Capture the cell that displays the provided text and extract its (x, y) central coordinate. 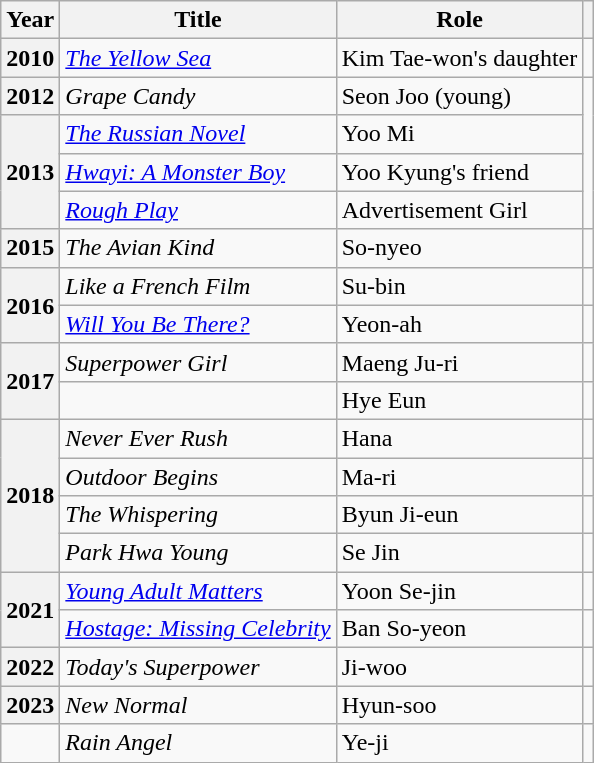
Ji-woo (460, 667)
Park Hwa Young (198, 553)
2022 (30, 667)
Yoon Se-jin (460, 591)
Yoo Mi (460, 134)
Ban So-yeon (460, 629)
Role (460, 20)
Like a French Film (198, 286)
Will You Be There? (198, 324)
The Whispering (198, 515)
So-nyeo (460, 248)
2010 (30, 58)
Se Jin (460, 553)
Kim Tae-won's daughter (460, 58)
Never Ever Rush (198, 438)
Seon Joo (young) (460, 96)
2021 (30, 610)
Su-bin (460, 286)
Year (30, 20)
Yoo Kyung's friend (460, 172)
Grape Candy (198, 96)
Outdoor Begins (198, 477)
2023 (30, 705)
Hostage: Missing Celebrity (198, 629)
2016 (30, 305)
The Avian Kind (198, 248)
Rain Angel (198, 743)
2012 (30, 96)
2018 (30, 495)
Rough Play (198, 210)
Hye Eun (460, 400)
Today's Superpower (198, 667)
Maeng Ju-ri (460, 362)
New Normal (198, 705)
Ma-ri (460, 477)
Yeon-ah (460, 324)
Young Adult Matters (198, 591)
Advertisement Girl (460, 210)
2013 (30, 172)
2015 (30, 248)
Ye-ji (460, 743)
The Yellow Sea (198, 58)
Hana (460, 438)
Title (198, 20)
2017 (30, 381)
Hyun-soo (460, 705)
Byun Ji-eun (460, 515)
Hwayi: A Monster Boy (198, 172)
The Russian Novel (198, 134)
Superpower Girl (198, 362)
